Return the (x, y) coordinate for the center point of the cell that contains the specified text.  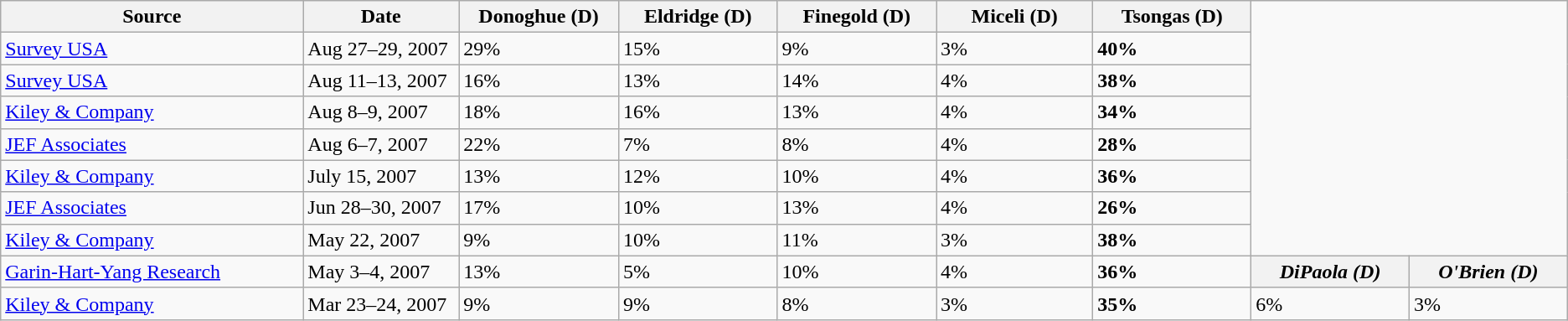
29% (539, 49)
18% (539, 112)
Jun 28–30, 2007 (381, 208)
26% (1173, 208)
7% (698, 144)
Mar 23–24, 2007 (381, 303)
6% (1330, 303)
Aug 8–9, 2007 (381, 112)
Aug 6–7, 2007 (381, 144)
Aug 11–13, 2007 (381, 80)
34% (1173, 112)
July 15, 2007 (381, 176)
Miceli (D) (1015, 17)
17% (539, 208)
12% (698, 176)
Donoghue (D) (539, 17)
May 22, 2007 (381, 240)
Aug 27–29, 2007 (381, 49)
11% (857, 240)
Source (152, 17)
35% (1173, 303)
Date (381, 17)
Eldridge (D) (698, 17)
Garin-Hart-Yang Research (152, 272)
15% (698, 49)
22% (539, 144)
May 3–4, 2007 (381, 272)
14% (857, 80)
28% (1173, 144)
40% (1173, 49)
DiPaola (D) (1330, 272)
Finegold (D) (857, 17)
O'Brien (D) (1488, 272)
Tsongas (D) (1173, 17)
5% (698, 272)
